From the cell containing the given text, extract its center point as (x, y) coordinate. 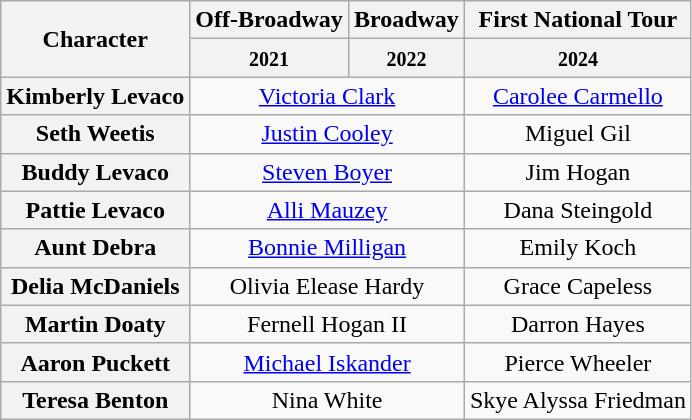
Bonnie Milligan (328, 248)
Emily Koch (578, 248)
Skye Alyssa Friedman (578, 400)
Carolee Carmello (578, 96)
Seth Weetis (96, 134)
Nina White (328, 400)
2021 (270, 58)
First National Tour (578, 20)
2022 (406, 58)
Olivia Elease Hardy (328, 286)
Michael Iskander (328, 362)
Kimberly Levaco (96, 96)
2024 (578, 58)
Teresa Benton (96, 400)
Off-Broadway (270, 20)
Delia McDaniels (96, 286)
Pierce Wheeler (578, 362)
Darron Hayes (578, 324)
Steven Boyer (328, 172)
Aaron Puckett (96, 362)
Martin Doaty (96, 324)
Aunt Debra (96, 248)
Buddy Levaco (96, 172)
Justin Cooley (328, 134)
Broadway (406, 20)
Miguel Gil (578, 134)
Jim Hogan (578, 172)
Alli Mauzey (328, 210)
Grace Capeless (578, 286)
Victoria Clark (328, 96)
Fernell Hogan II (328, 324)
Pattie Levaco (96, 210)
Character (96, 39)
Dana Steingold (578, 210)
